Determine the [X, Y] coordinate at the center of the cell enclosing the given text.  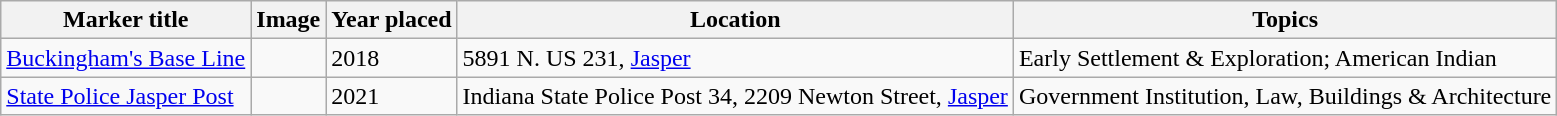
Marker title [126, 20]
Location [735, 20]
Year placed [392, 20]
2021 [392, 96]
5891 N. US 231, Jasper [735, 58]
Government Institution, Law, Buildings & Architecture [1284, 96]
Topics [1284, 20]
2018 [392, 58]
Image [288, 20]
Early Settlement & Exploration; American Indian [1284, 58]
Indiana State Police Post 34, 2209 Newton Street, Jasper [735, 96]
State Police Jasper Post [126, 96]
Buckingham's Base Line [126, 58]
